Search for the cell housing the specified text and yield its [x, y] center coordinate. 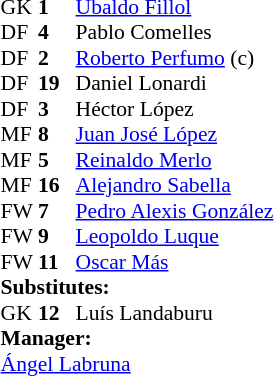
12 [57, 313]
11 [57, 262]
GK [20, 313]
Héctor López [175, 109]
Luís Landaburu [175, 313]
Substitutes: [138, 287]
Reinaldo Merlo [175, 160]
Pedro Alexis González [175, 211]
Alejandro Sabella [175, 185]
Oscar Más [175, 262]
Pablo Comelles [175, 33]
9 [57, 237]
2 [57, 58]
Manager: [138, 339]
Leopoldo Luque [175, 237]
7 [57, 211]
Roberto Perfumo (c) [175, 58]
8 [57, 135]
Daniel Lonardi [175, 83]
Juan José López [175, 135]
4 [57, 33]
5 [57, 160]
3 [57, 109]
16 [57, 185]
19 [57, 83]
